Scan for the cell matching the given text and deliver its (X, Y) coordinate at center. 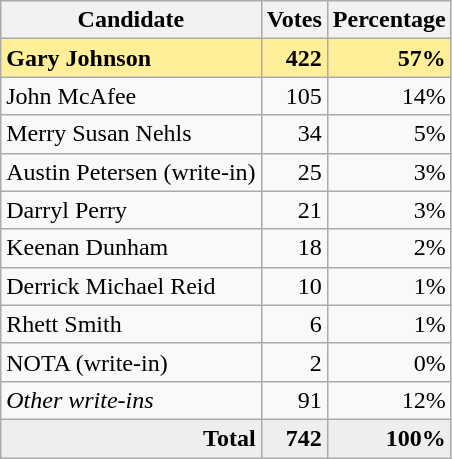
Derrick Michael Reid (131, 286)
100% (389, 438)
742 (294, 438)
John McAfee (131, 96)
Gary Johnson (131, 58)
18 (294, 248)
6 (294, 324)
12% (389, 400)
2% (389, 248)
NOTA (write-in) (131, 362)
34 (294, 134)
Darryl Perry (131, 210)
21 (294, 210)
Austin Petersen (write-in) (131, 172)
422 (294, 58)
2 (294, 362)
57% (389, 58)
Total (131, 438)
Keenan Dunham (131, 248)
14% (389, 96)
Percentage (389, 20)
Candidate (131, 20)
Votes (294, 20)
5% (389, 134)
105 (294, 96)
Other write-ins (131, 400)
10 (294, 286)
Merry Susan Nehls (131, 134)
0% (389, 362)
91 (294, 400)
25 (294, 172)
Rhett Smith (131, 324)
